Determine the (x, y) coordinate at the center of the cell enclosing the given text.  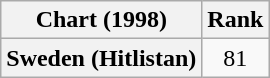
81 (236, 58)
Sweden (Hitlistan) (102, 58)
Rank (236, 20)
Chart (1998) (102, 20)
